Provide the [x, y] coordinate of the cell's center where the given text is located.  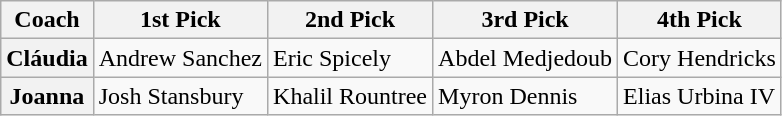
Khalil Rountree [350, 96]
Josh Stansbury [180, 96]
Myron Dennis [526, 96]
Abdel Medjedoub [526, 58]
1st Pick [180, 20]
4th Pick [700, 20]
Cory Hendricks [700, 58]
Cláudia [47, 58]
Elias Urbina IV [700, 96]
Joanna [47, 96]
Andrew Sanchez [180, 58]
Coach [47, 20]
3rd Pick [526, 20]
Eric Spicely [350, 58]
2nd Pick [350, 20]
